For the text-containing cell, return its midpoint in (x, y) coordinate format. 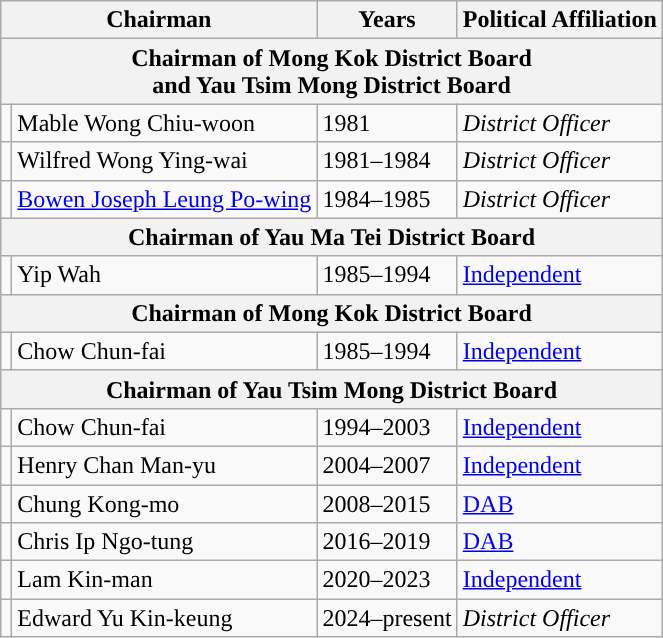
Wilfred Wong Ying-wai (164, 161)
1984–1985 (387, 199)
Chung Kong-mo (164, 503)
2020–2023 (387, 580)
Chairman of Mong Kok District Boardand Yau Tsim Mong District Board (332, 72)
Chris Ip Ngo-tung (164, 542)
2008–2015 (387, 503)
Chairman of Mong Kok District Board (332, 313)
Yip Wah (164, 275)
Chairman of Yau Ma Tei District Board (332, 237)
1981 (387, 123)
Edward Yu Kin-keung (164, 618)
Chairman of Yau Tsim Mong District Board (332, 389)
Bowen Joseph Leung Po-wing (164, 199)
Years (387, 20)
Mable Wong Chiu-woon (164, 123)
Political Affiliation (560, 20)
Chairman (159, 20)
2024–present (387, 618)
2004–2007 (387, 465)
1994–2003 (387, 427)
Henry Chan Man-yu (164, 465)
1981–1984 (387, 161)
2016–2019 (387, 542)
Lam Kin-man (164, 580)
